Return the (X, Y) coordinate for the center point of the cell that contains the specified text.  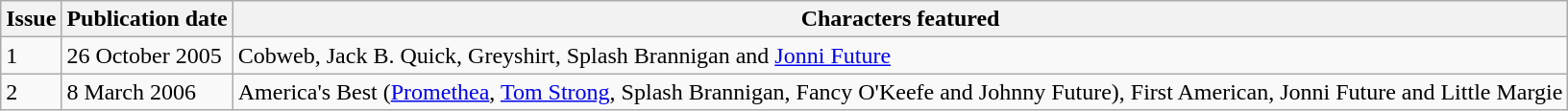
2 (31, 92)
Characters featured (900, 19)
1 (31, 55)
Issue (31, 19)
Publication date (147, 19)
8 March 2006 (147, 92)
America's Best (Promethea, Tom Strong, Splash Brannigan, Fancy O'Keefe and Johnny Future), First American, Jonni Future and Little Margie (900, 92)
26 October 2005 (147, 55)
Cobweb, Jack B. Quick, Greyshirt, Splash Brannigan and Jonni Future (900, 55)
